Return the [x, y] coordinate for the center point of the cell that contains the specified text.  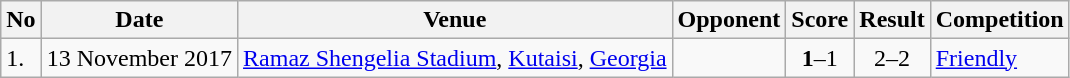
Opponent [729, 20]
2–2 [892, 58]
1–1 [820, 58]
Score [820, 20]
Ramaz Shengelia Stadium, Kutaisi, Georgia [456, 58]
No [21, 20]
Competition [1000, 20]
13 November 2017 [139, 58]
Friendly [1000, 58]
1. [21, 58]
Date [139, 20]
Venue [456, 20]
Result [892, 20]
